Determine the [x, y] coordinate at the center of the cell enclosing the given text.  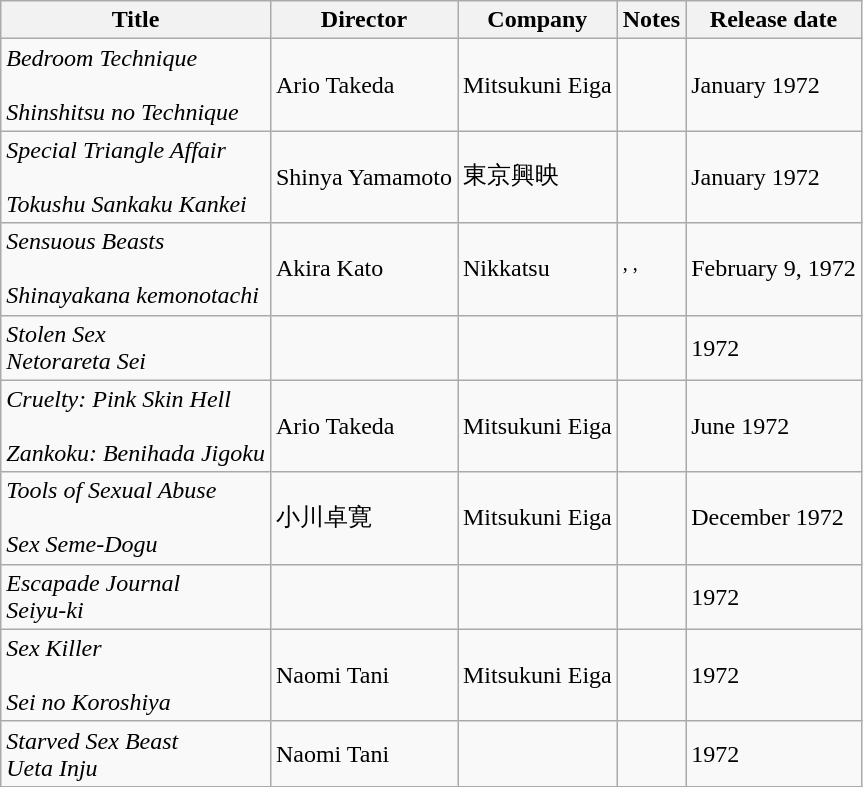
Special Triangle AffairTokushu Sankaku Kankei [136, 177]
Escapade JournalSeiyu-ki [136, 596]
Release date [774, 20]
Starved Sex BeastUeta Inju [136, 754]
, , [651, 269]
December 1972 [774, 518]
February 9, 1972 [774, 269]
Director [364, 20]
Sex KillerSei no Koroshiya [136, 675]
Nikkatsu [538, 269]
Stolen SexNetorareta Sei [136, 348]
Sensuous BeastsShinayakana kemonotachi [136, 269]
Notes [651, 20]
Title [136, 20]
Tools of Sexual AbuseSex Seme-Dogu [136, 518]
Shinya Yamamoto [364, 177]
Bedroom TechniqueShinshitsu no Technique [136, 85]
Akira Kato [364, 269]
Cruelty: Pink Skin HellZankoku: Benihada Jigoku [136, 426]
June 1972 [774, 426]
東京興映 [538, 177]
Company [538, 20]
小川卓寛 [364, 518]
